Search for the cell housing the specified text and yield its (x, y) center coordinate. 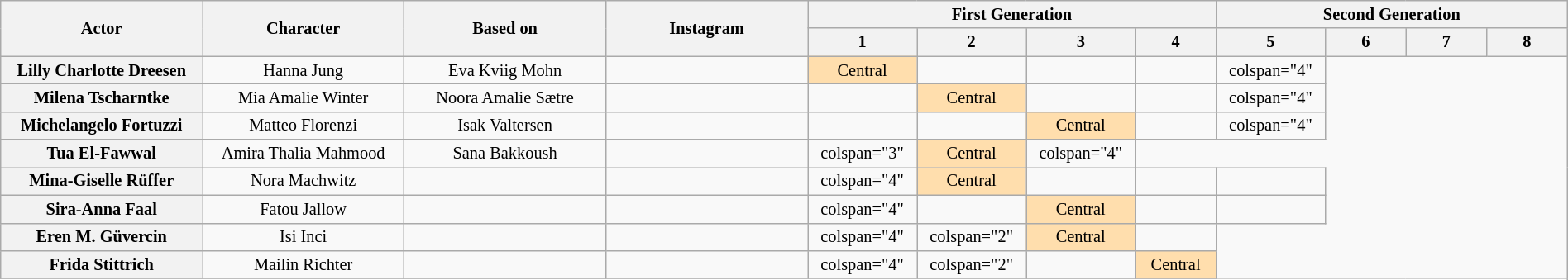
3 (1081, 42)
Sana Bakkoush (505, 154)
Amira Thalia Mahmood (304, 154)
1 (862, 42)
Isi Inci (304, 237)
Mina-Giselle Rüffer (102, 181)
Mia Amalie Winter (304, 97)
Fatou Jallow (304, 209)
Milena Tscharntke (102, 97)
Isak Valtersen (505, 126)
Tua El-Fawwal (102, 154)
Matteo Florenzi (304, 126)
Noora Amalie Sætre (505, 97)
Nora Machwitz (304, 181)
5 (1270, 42)
Based on (505, 28)
7 (1446, 42)
Instagram (707, 28)
Hanna Jung (304, 70)
Michelangelo Fortuzzi (102, 126)
6 (1365, 42)
Frida Stittrich (102, 264)
Eva Kviig Mohn (505, 70)
4 (1176, 42)
Second Generation (1391, 14)
Character (304, 28)
colspan="3" (862, 154)
First Generation (1011, 14)
8 (1527, 42)
Sira-Anna Faal (102, 209)
Mailin Richter (304, 264)
Eren M. Güvercin (102, 237)
Lilly Charlotte Dreesen (102, 70)
2 (972, 42)
Actor (102, 28)
